Identify which cell holds the provided text, then report its (x, y) central coordinate. 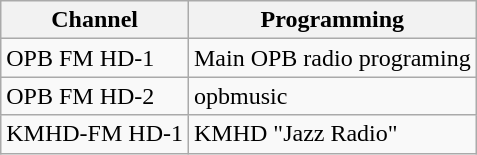
opbmusic (332, 96)
Programming (332, 20)
KMHD "Jazz Radio" (332, 134)
OPB FM HD-1 (95, 58)
OPB FM HD-2 (95, 96)
KMHD-FM HD-1 (95, 134)
Main OPB radio programing (332, 58)
Channel (95, 20)
